Provide the [X, Y] coordinate of the cell's center where the given text is located.  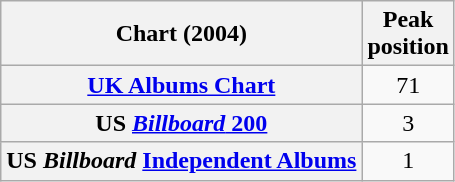
UK Albums Chart [182, 85]
US Billboard 200 [182, 123]
1 [408, 161]
3 [408, 123]
71 [408, 85]
Peak position [408, 34]
Chart (2004) [182, 34]
US Billboard Independent Albums [182, 161]
